Locate the cell with the specified text and output its [X, Y] center coordinate. 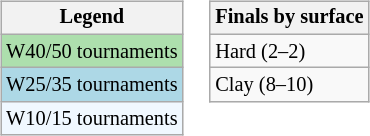
Clay (8–10) [289, 85]
W40/50 tournaments [92, 51]
Finals by surface [289, 18]
W10/15 tournaments [92, 119]
Hard (2–2) [289, 51]
Legend [92, 18]
W25/35 tournaments [92, 85]
